Determine the (X, Y) coordinate at the center of the cell enclosing the given text.  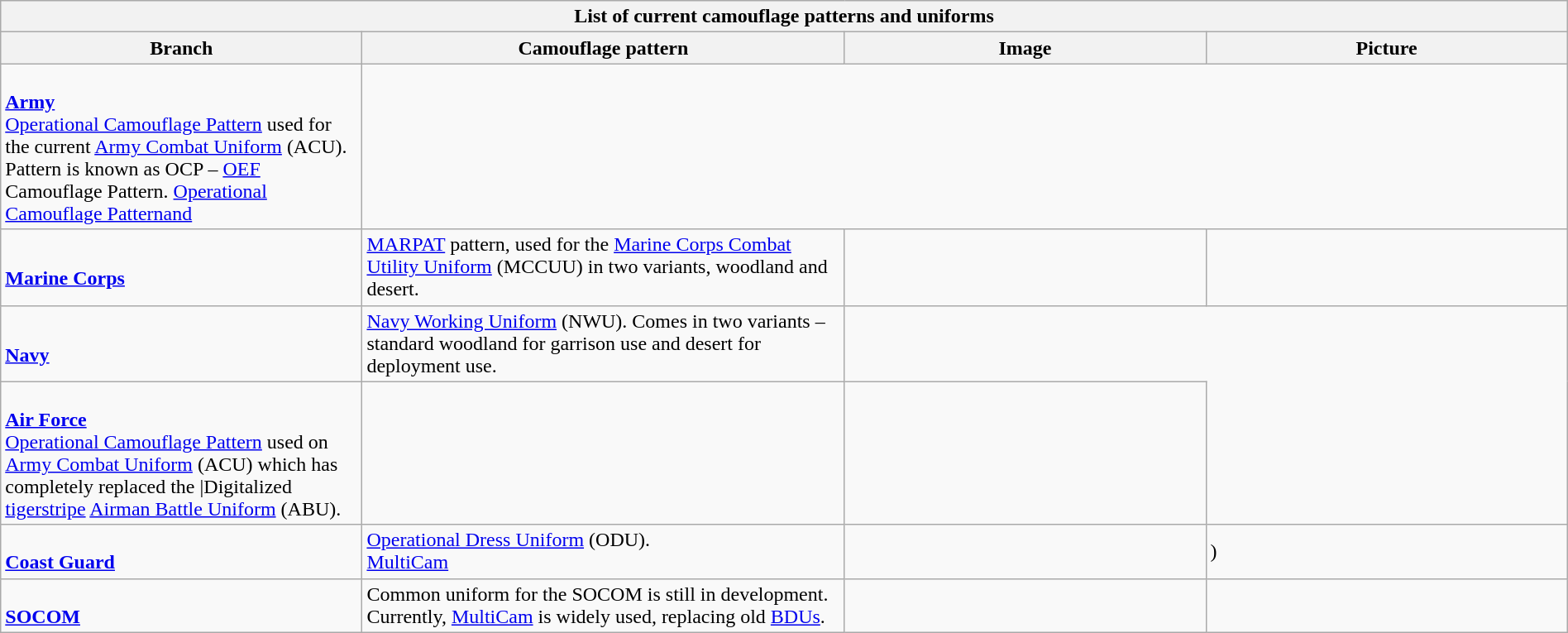
Coast Guard (182, 551)
Common uniform for the SOCOM is still in development. Currently, MultiCam is widely used, replacing old BDUs. (604, 606)
Navy (182, 343)
Marine Corps (182, 267)
Branch (182, 48)
Navy Working Uniform (NWU). Comes in two variants – standard woodland for garrison use and desert for deployment use. (604, 343)
Operational Dress Uniform (ODU).MultiCam (604, 551)
List of current camouflage patterns and uniforms (784, 17)
SOCOM (182, 606)
MARPAT pattern, used for the Marine Corps Combat Utility Uniform (MCCUU) in two variants, woodland and desert. (604, 267)
Image (1025, 48)
) (1386, 551)
Camouflage pattern (604, 48)
Picture (1386, 48)
